Extract the [X, Y] coordinate from the center of the cell holding the provided text.  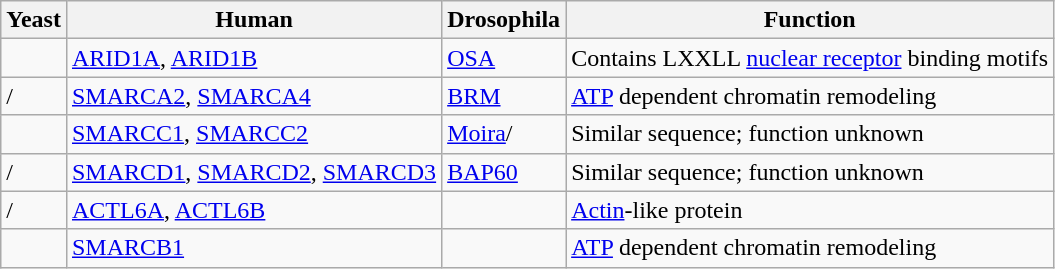
Drosophila [504, 20]
ACTL6A, ACTL6B [254, 210]
SMARCD1, SMARCD2, SMARCD3 [254, 172]
BRM [504, 96]
Yeast [34, 20]
SMARCC1, SMARCC2 [254, 134]
Contains LXXLL nuclear receptor binding motifs [810, 58]
OSA [504, 58]
Moira/ [504, 134]
Function [810, 20]
Human [254, 20]
BAP60 [504, 172]
Actin-like protein [810, 210]
SMARCB1 [254, 248]
SMARCA2, SMARCA4 [254, 96]
ARID1A, ARID1B [254, 58]
